Identify which cell holds the provided text, then report its [X, Y] central coordinate. 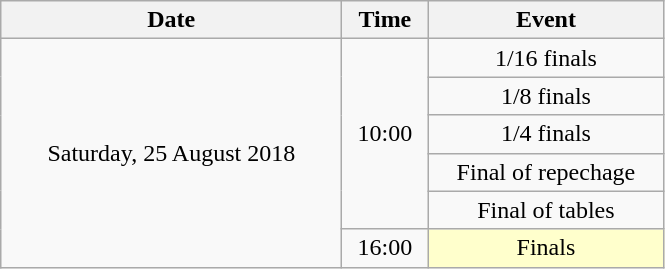
Finals [546, 248]
Date [172, 20]
10:00 [385, 134]
Final of tables [546, 210]
1/16 finals [546, 58]
Event [546, 20]
Final of repechage [546, 172]
1/4 finals [546, 134]
1/8 finals [546, 96]
Time [385, 20]
16:00 [385, 248]
Saturday, 25 August 2018 [172, 153]
